Identify which cell holds the provided text, then report its (X, Y) central coordinate. 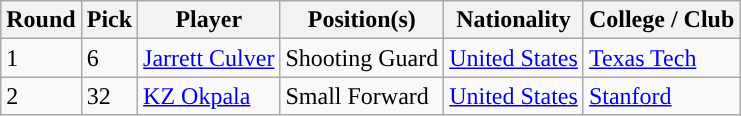
Texas Tech (661, 58)
Round (41, 20)
32 (109, 96)
KZ Okpala (209, 96)
Position(s) (362, 20)
6 (109, 58)
Stanford (661, 96)
Nationality (514, 20)
2 (41, 96)
Shooting Guard (362, 58)
1 (41, 58)
Pick (109, 20)
Player (209, 20)
Small Forward (362, 96)
Jarrett Culver (209, 58)
College / Club (661, 20)
